Return [x, y] of the center of cell containing provided text 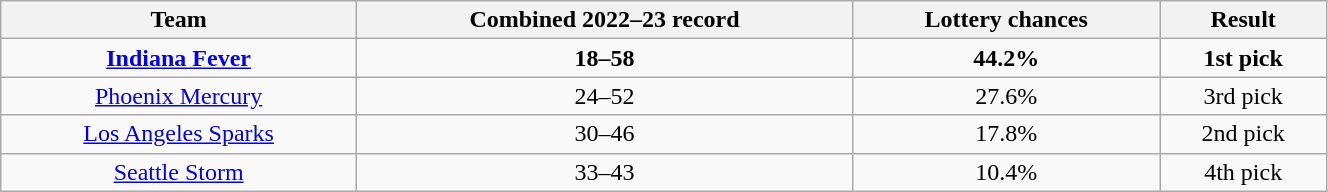
Los Angeles Sparks [179, 134]
Seattle Storm [179, 172]
Lottery chances [1006, 20]
10.4% [1006, 172]
17.8% [1006, 134]
Result [1243, 20]
3rd pick [1243, 96]
1st pick [1243, 58]
27.6% [1006, 96]
24–52 [604, 96]
44.2% [1006, 58]
33–43 [604, 172]
Team [179, 20]
Phoenix Mercury [179, 96]
18–58 [604, 58]
4th pick [1243, 172]
2nd pick [1243, 134]
30–46 [604, 134]
Combined 2022–23 record [604, 20]
Indiana Fever [179, 58]
